Detect which cell encompasses the target text, then output its [x, y] center coordinate. 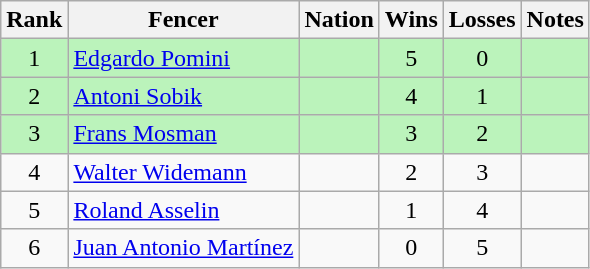
Juan Antonio Martínez [184, 248]
Notes [555, 20]
Nation [339, 20]
Frans Mosman [184, 134]
Fencer [184, 20]
Wins [411, 20]
Rank [34, 20]
Edgardo Pomini [184, 58]
Walter Widemann [184, 172]
Losses [482, 20]
Antoni Sobik [184, 96]
Roland Asselin [184, 210]
6 [34, 248]
